Scan for the cell matching the given text and deliver its [x, y] coordinate at center. 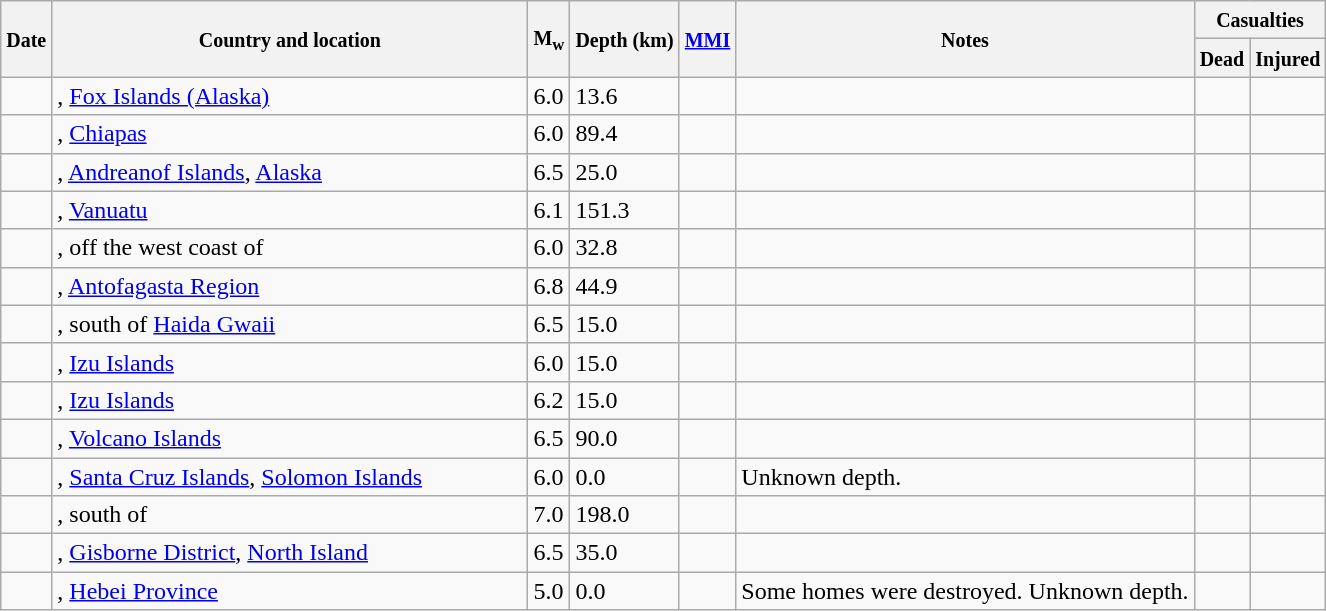
, Chiapas [290, 134]
, Gisborne District, North Island [290, 553]
, Antofagasta Region [290, 286]
Some homes were destroyed. Unknown depth. [965, 591]
6.8 [549, 286]
90.0 [624, 438]
MMI [708, 39]
32.8 [624, 248]
, Hebei Province [290, 591]
89.4 [624, 134]
Injured [1288, 58]
Depth (km) [624, 39]
Country and location [290, 39]
Date [26, 39]
Casualties [1260, 20]
Mw [549, 39]
5.0 [549, 591]
, south of [290, 515]
, Andreanof Islands, Alaska [290, 172]
25.0 [624, 172]
198.0 [624, 515]
44.9 [624, 286]
6.2 [549, 400]
, off the west coast of [290, 248]
6.1 [549, 210]
, Volcano Islands [290, 438]
, Vanuatu [290, 210]
13.6 [624, 96]
Dead [1222, 58]
35.0 [624, 553]
7.0 [549, 515]
, south of Haida Gwaii [290, 324]
, Santa Cruz Islands, Solomon Islands [290, 477]
Unknown depth. [965, 477]
Notes [965, 39]
151.3 [624, 210]
, Fox Islands (Alaska) [290, 96]
